Provide the [x, y] coordinate of the cell's center where the given text is located.  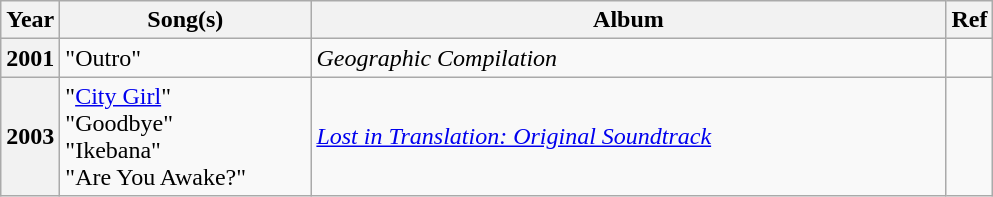
Geographic Compilation [628, 58]
Ref [970, 20]
Year [30, 20]
Album [628, 20]
2001 [30, 58]
Song(s) [186, 20]
2003 [30, 136]
"Outro" [186, 58]
"City Girl""Goodbye""Ikebana""Are You Awake?" [186, 136]
Lost in Translation: Original Soundtrack [628, 136]
